Detect which cell encompasses the target text, then output its (x, y) center coordinate. 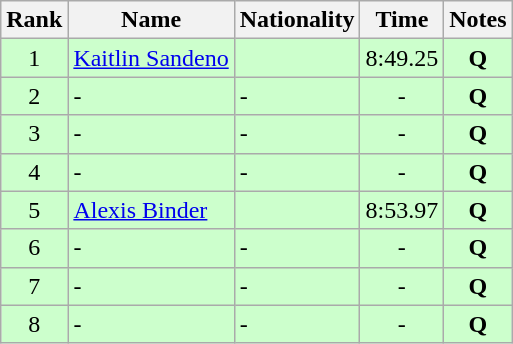
Alexis Binder (151, 210)
7 (34, 286)
2 (34, 96)
1 (34, 58)
8:49.25 (402, 58)
8:53.97 (402, 210)
Time (402, 20)
Name (151, 20)
Kaitlin Sandeno (151, 58)
6 (34, 248)
4 (34, 172)
8 (34, 324)
3 (34, 134)
5 (34, 210)
Nationality (297, 20)
Notes (478, 20)
Rank (34, 20)
